Provide the (x, y) coordinate of the cell's center where the given text is located.  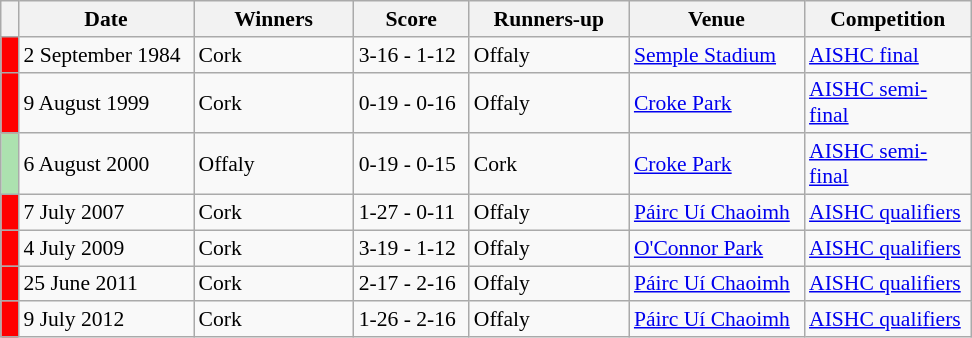
2 September 1984 (106, 55)
3-16 - 1-12 (412, 55)
1-26 - 2-16 (412, 320)
O'Connor Park (716, 248)
6 August 2000 (106, 164)
7 July 2007 (106, 213)
AISHC final (888, 55)
0-19 - 0-16 (412, 102)
0-19 - 0-15 (412, 164)
9 July 2012 (106, 320)
Competition (888, 19)
Score (412, 19)
Winners (274, 19)
4 July 2009 (106, 248)
Date (106, 19)
9 August 1999 (106, 102)
1-27 - 0-11 (412, 213)
3-19 - 1-12 (412, 248)
Semple Stadium (716, 55)
Venue (716, 19)
2-17 - 2-16 (412, 284)
25 June 2011 (106, 284)
Runners-up (549, 19)
